Scan for the cell matching the given text and deliver its (x, y) coordinate at center. 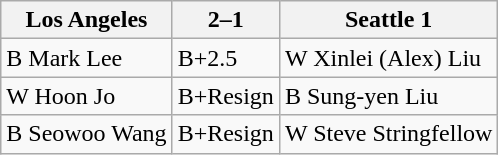
W Hoon Jo (86, 96)
W Steve Stringfellow (388, 134)
2–1 (226, 20)
Los Angeles (86, 20)
B Sung-yen Liu (388, 96)
B+2.5 (226, 58)
W Xinlei (Alex) Liu (388, 58)
B Seowoo Wang (86, 134)
B Mark Lee (86, 58)
Seattle 1 (388, 20)
